Output the (X, Y) coordinate of the center of the cell containing the given text.  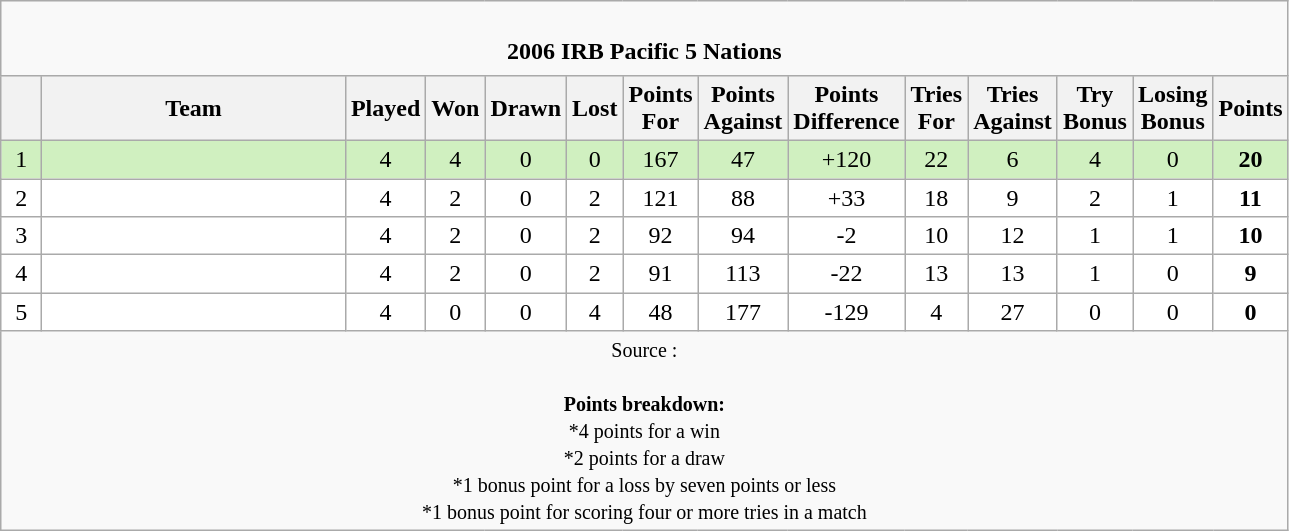
11 (1250, 197)
177 (743, 312)
20 (1250, 159)
5 (22, 312)
94 (743, 236)
88 (743, 197)
3 (22, 236)
-2 (846, 236)
Played (385, 108)
6 (1013, 159)
Lost (595, 108)
Won (456, 108)
Drawn (526, 108)
Tries For (936, 108)
47 (743, 159)
48 (660, 312)
-22 (846, 274)
91 (660, 274)
12 (1013, 236)
+33 (846, 197)
Tries Against (1013, 108)
Points Difference (846, 108)
Points For (660, 108)
Try Bonus (1094, 108)
22 (936, 159)
92 (660, 236)
-129 (846, 312)
121 (660, 197)
18 (936, 197)
Losing Bonus (1172, 108)
113 (743, 274)
27 (1013, 312)
Points (1250, 108)
+120 (846, 159)
Team (194, 108)
167 (660, 159)
Points Against (743, 108)
